Extract the (x, y) coordinate from the center of the cell holding the provided text.  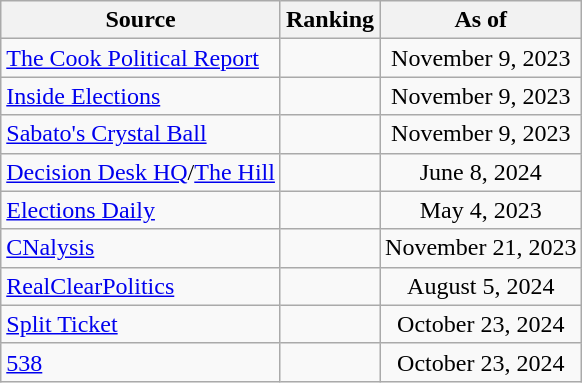
August 5, 2024 (481, 286)
As of (481, 20)
538 (141, 362)
Elections Daily (141, 210)
June 8, 2024 (481, 172)
The Cook Political Report (141, 58)
Ranking (330, 20)
Decision Desk HQ/The Hill (141, 172)
May 4, 2023 (481, 210)
November 21, 2023 (481, 248)
Inside Elections (141, 96)
Split Ticket (141, 324)
Source (141, 20)
CNalysis (141, 248)
RealClearPolitics (141, 286)
Sabato's Crystal Ball (141, 134)
